Return the [X, Y] coordinate for the center point of the cell that contains the specified text.  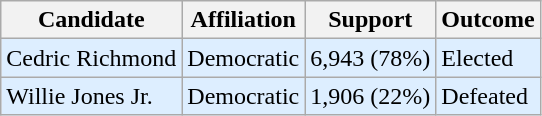
Support [370, 20]
Cedric Richmond [92, 58]
Outcome [488, 20]
Candidate [92, 20]
Affiliation [244, 20]
6,943 (78%) [370, 58]
Willie Jones Jr. [92, 96]
1,906 (22%) [370, 96]
Elected [488, 58]
Defeated [488, 96]
